Return (x, y) of the center of cell containing provided text 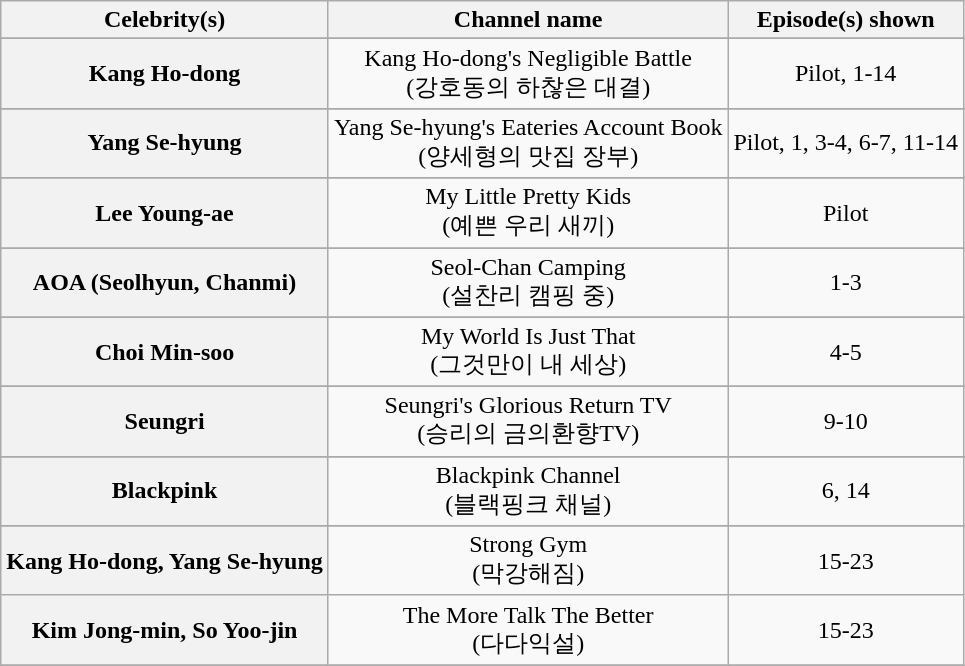
AOA (Seolhyun, Chanmi) (165, 283)
My World Is Just That(그것만이 내 세상) (528, 352)
4-5 (846, 352)
The More Talk The Better(다다익설) (528, 630)
Blackpink Channel(블랙핑크 채널) (528, 491)
Seungri's Glorious Return TV(승리의 금의환향TV) (528, 422)
Pilot, 1, 3-4, 6-7, 11-14 (846, 143)
Pilot (846, 213)
Seol-Chan Camping(설찬리 캠핑 중) (528, 283)
9-10 (846, 422)
Kang Ho-dong (165, 74)
Celebrity(s) (165, 20)
Strong Gym(막강해짐) (528, 561)
Choi Min-soo (165, 352)
Seungri (165, 422)
Kang Ho-dong's Negligible Battle(강호동의 하찮은 대결) (528, 74)
Kim Jong-min, So Yoo-jin (165, 630)
1-3 (846, 283)
Yang Se-hyung (165, 143)
My Little Pretty Kids(예쁜 우리 새끼) (528, 213)
Kang Ho-dong, Yang Se-hyung (165, 561)
Channel name (528, 20)
Yang Se-hyung's Eateries Account Book(양세형의 맛집 장부) (528, 143)
Lee Young-ae (165, 213)
Pilot, 1-14 (846, 74)
6, 14 (846, 491)
Blackpink (165, 491)
Episode(s) shown (846, 20)
